Pinpoint the cell where the given text exists, returning its (X, Y) midpoint coordinate. 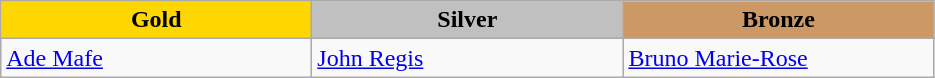
Gold (156, 20)
Bronze (778, 20)
Silver (468, 20)
Bruno Marie-Rose (778, 58)
Ade Mafe (156, 58)
John Regis (468, 58)
